Detect which cell encompasses the target text, then output its (x, y) center coordinate. 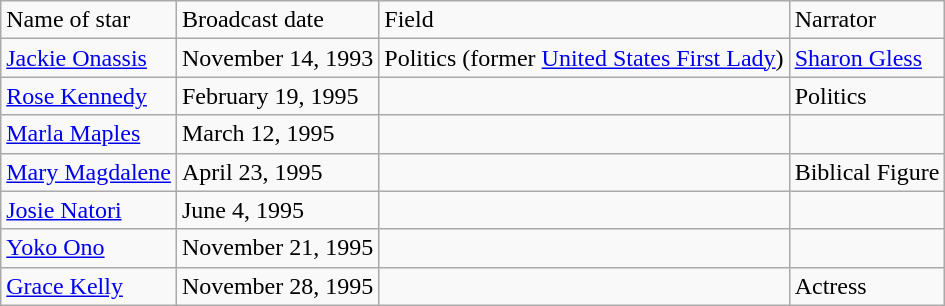
Politics (867, 96)
November 28, 1995 (277, 286)
Josie Natori (89, 210)
Biblical Figure (867, 172)
Rose Kennedy (89, 96)
Politics (former United States First Lady) (584, 58)
November 14, 1993 (277, 58)
February 19, 1995 (277, 96)
Actress (867, 286)
Narrator (867, 20)
Yoko Ono (89, 248)
Sharon Gless (867, 58)
June 4, 1995 (277, 210)
Marla Maples (89, 134)
November 21, 1995 (277, 248)
March 12, 1995 (277, 134)
April 23, 1995 (277, 172)
Grace Kelly (89, 286)
Field (584, 20)
Jackie Onassis (89, 58)
Broadcast date (277, 20)
Mary Magdalene (89, 172)
Name of star (89, 20)
